Return the (x, y) coordinate for the center point of the cell that contains the specified text.  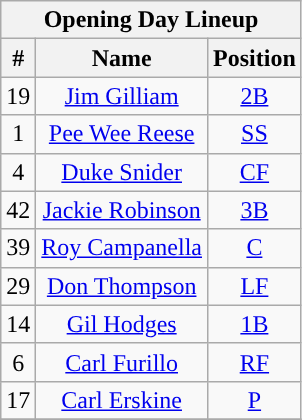
Jim Gilliam (122, 96)
Position (255, 58)
Pee Wee Reese (122, 134)
Roy Campanella (122, 248)
RF (255, 362)
LF (255, 286)
Gil Hodges (122, 324)
Name (122, 58)
C (255, 248)
P (255, 400)
Don Thompson (122, 286)
CF (255, 172)
6 (18, 362)
Opening Day Lineup (152, 20)
1 (18, 134)
Carl Furillo (122, 362)
1B (255, 324)
4 (18, 172)
19 (18, 96)
2B (255, 96)
# (18, 58)
39 (18, 248)
29 (18, 286)
Carl Erskine (122, 400)
Jackie Robinson (122, 210)
14 (18, 324)
17 (18, 400)
42 (18, 210)
SS (255, 134)
3B (255, 210)
Duke Snider (122, 172)
